Determine the (x, y) coordinate at the center of the cell enclosing the given text.  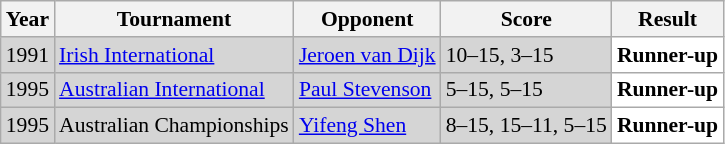
Year (28, 19)
5–15, 5–15 (526, 90)
10–15, 3–15 (526, 55)
Score (526, 19)
Jeroen van Dijk (368, 55)
1991 (28, 55)
Tournament (174, 19)
8–15, 15–11, 5–15 (526, 126)
Opponent (368, 19)
Paul Stevenson (368, 90)
Australian International (174, 90)
Australian Championships (174, 126)
Irish International (174, 55)
Yifeng Shen (368, 126)
Result (668, 19)
